Return (X, Y) of the center of cell containing provided text 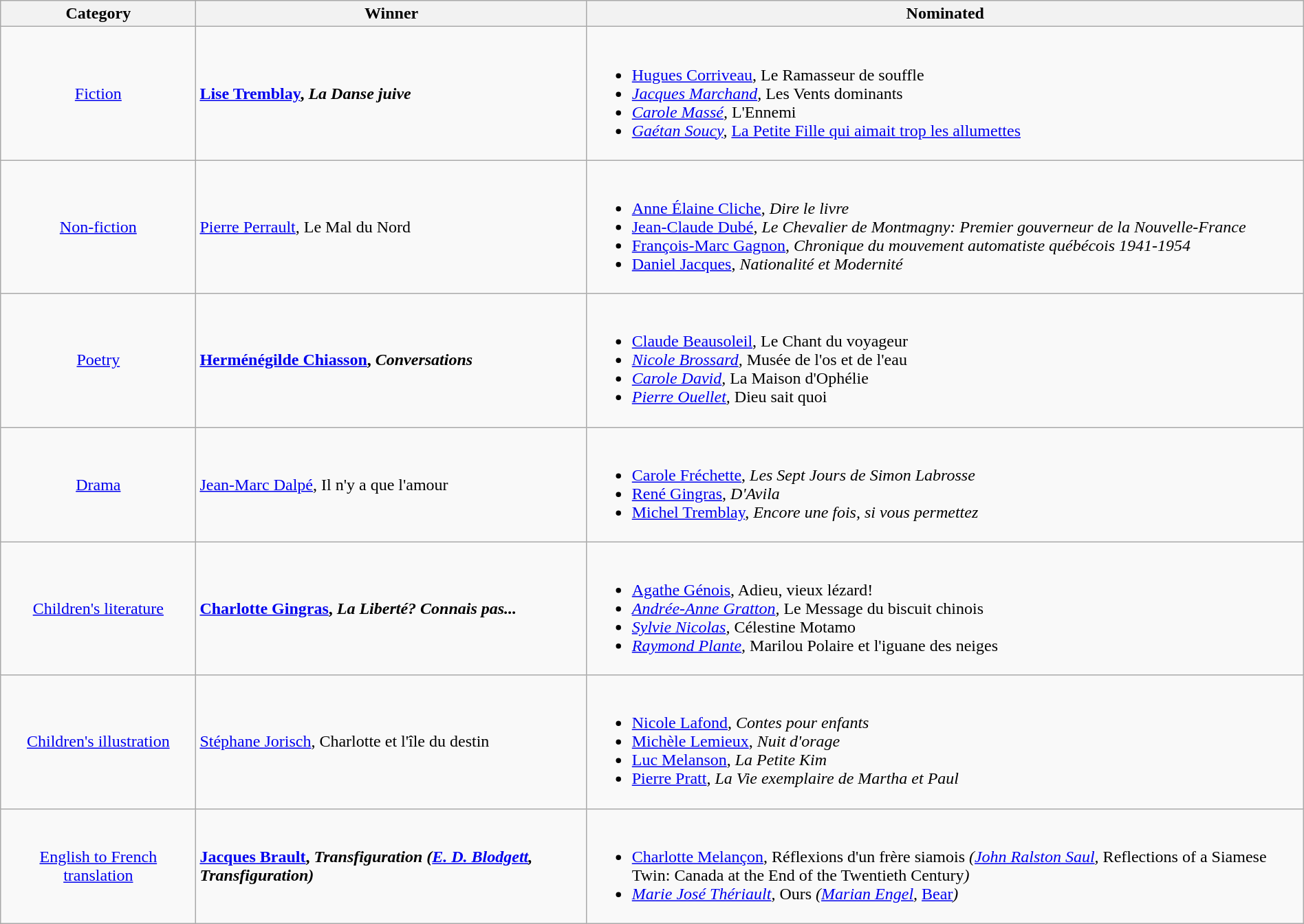
Jacques Brault, Transfiguration (E. D. Blodgett, Transfiguration) (391, 866)
Children's illustration (98, 742)
Jean-Marc Dalpé, Il n'y a que l'amour (391, 484)
Children's literature (98, 608)
Drama (98, 484)
Herménégilde Chiasson, Conversations (391, 360)
Stéphane Jorisch, Charlotte et l'île du destin (391, 742)
Poetry (98, 360)
Non-fiction (98, 227)
Fiction (98, 93)
Charlotte Gingras, La Liberté? Connais pas... (391, 608)
Carole Fréchette, Les Sept Jours de Simon LabrosseRené Gingras, D'AvilaMichel Tremblay, Encore une fois, si vous permettez (945, 484)
Nominated (945, 14)
Claude Beausoleil, Le Chant du voyageurNicole Brossard, Musée de l'os et de l'eauCarole David, La Maison d'OphéliePierre Ouellet, Dieu sait quoi (945, 360)
Lise Tremblay, La Danse juive (391, 93)
English to French translation (98, 866)
Nicole Lafond, Contes pour enfantsMichèle Lemieux, Nuit d'orageLuc Melanson, La Petite KimPierre Pratt, La Vie exemplaire de Martha et Paul (945, 742)
Winner (391, 14)
Category (98, 14)
Pierre Perrault, Le Mal du Nord (391, 227)
